Return the [x, y] coordinate for the center point of the cell that contains the specified text.  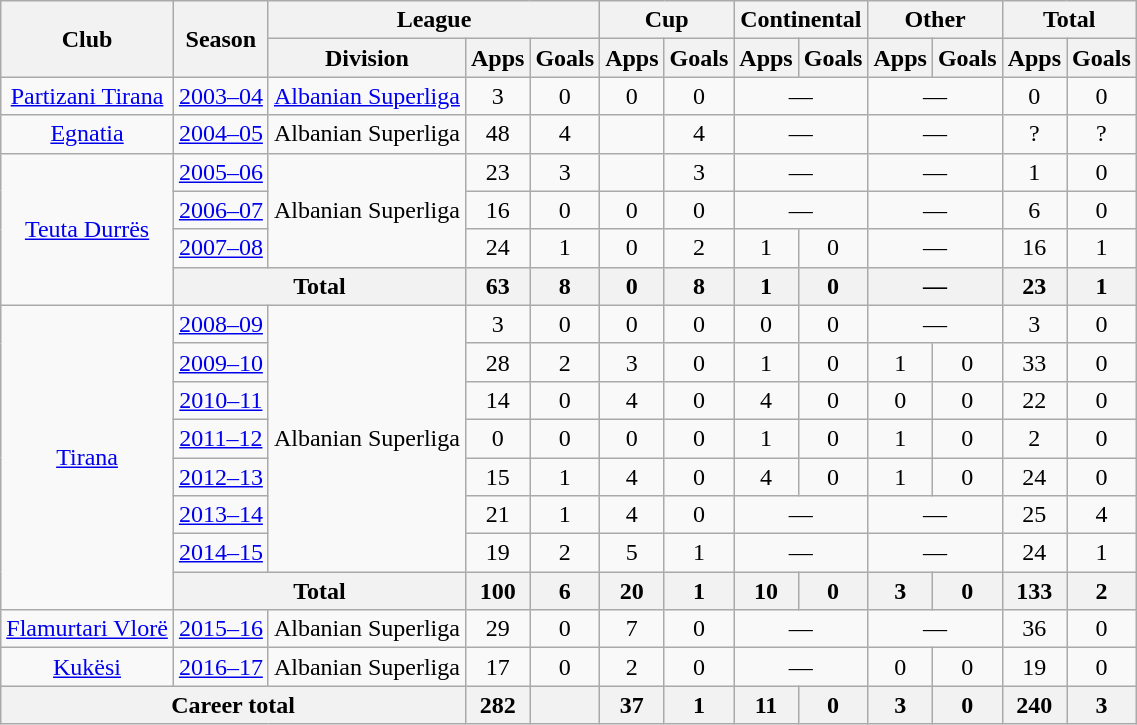
Partizani Tirana [88, 96]
2007–08 [220, 248]
Tirana [88, 457]
Continental [801, 20]
33 [1034, 362]
Kukësi [88, 667]
Cup [667, 20]
20 [632, 591]
2015–16 [220, 629]
Flamurtari Vlorë [88, 629]
2011–12 [220, 438]
2008–09 [220, 324]
100 [497, 591]
29 [497, 629]
28 [497, 362]
17 [497, 667]
7 [632, 629]
Other [935, 20]
282 [497, 705]
133 [1034, 591]
5 [632, 553]
25 [1034, 515]
2014–15 [220, 553]
2013–14 [220, 515]
21 [497, 515]
37 [632, 705]
Division [366, 58]
36 [1034, 629]
10 [766, 591]
2010–11 [220, 400]
Egnatia [88, 134]
2016–17 [220, 667]
14 [497, 400]
240 [1034, 705]
15 [497, 477]
2003–04 [220, 96]
2005–06 [220, 172]
63 [497, 286]
48 [497, 134]
2006–07 [220, 210]
League [434, 20]
Career total [234, 705]
Season [220, 39]
22 [1034, 400]
Club [88, 39]
2009–10 [220, 362]
11 [766, 705]
2004–05 [220, 134]
2012–13 [220, 477]
Teuta Durrës [88, 229]
